Determine the [X, Y] coordinate at the center of the cell enclosing the given text.  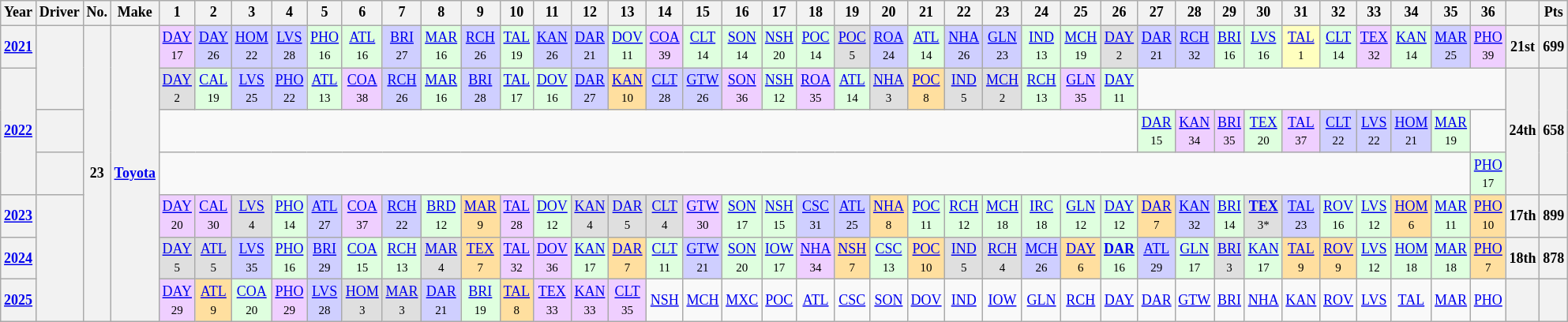
POC [778, 301]
DAR [1156, 301]
30 [1263, 13]
2024 [19, 258]
TAL23 [1301, 216]
COA38 [362, 89]
5 [325, 13]
Driver [59, 13]
PHO22 [289, 89]
DAR16 [1120, 258]
GLN35 [1081, 89]
DAY6 [1081, 258]
PHO39 [1487, 47]
MAR18 [1451, 258]
NHA3 [889, 89]
ROV16 [1339, 216]
CSC31 [816, 216]
13 [628, 13]
KAN [1301, 301]
MAR [1451, 301]
RCH [1081, 301]
NHA34 [816, 258]
TAL37 [1301, 131]
GLN12 [1081, 216]
8 [441, 13]
6 [362, 13]
SON [889, 301]
36 [1487, 13]
11 [552, 13]
ATL25 [853, 216]
LVS4 [251, 216]
BRI3 [1230, 258]
NHA8 [889, 216]
MCH19 [1081, 47]
TEX3* [1263, 216]
BRI [1230, 301]
LVS22 [1374, 131]
SON17 [742, 216]
TAL1 [1301, 47]
BRI19 [481, 301]
28 [1195, 13]
ATL16 [362, 47]
MXC [742, 301]
No. [96, 13]
29 [1230, 13]
HOM3 [362, 301]
ATL13 [325, 89]
BRD12 [441, 216]
POC11 [926, 216]
18 [816, 13]
IND [964, 301]
PHO14 [289, 216]
15 [703, 13]
32 [1339, 13]
DOV [926, 301]
ROV9 [1339, 258]
GTW21 [703, 258]
DAY11 [1120, 89]
CSC13 [889, 258]
DAY [1120, 301]
10 [516, 13]
SON14 [742, 47]
MAR11 [1451, 216]
GTW [1195, 301]
TEX33 [552, 301]
3 [251, 13]
21st [1522, 47]
MAR9 [481, 216]
899 [1554, 216]
POC10 [926, 258]
SON36 [742, 89]
PHO 17 [1487, 174]
COA39 [665, 47]
CSC [853, 301]
IND13 [1041, 47]
MCH2 [1003, 89]
Make [134, 13]
TEX32 [1374, 47]
20 [889, 13]
21 [926, 13]
2023 [19, 216]
TAL19 [516, 47]
DAY20 [177, 216]
CLT4 [665, 216]
DAY5 [177, 258]
Year [19, 13]
CAL30 [213, 216]
658 [1554, 131]
17 [778, 13]
31 [1301, 13]
TEX20 [1263, 131]
TAL32 [516, 258]
KAN26 [552, 47]
GLN [1041, 301]
ATL5 [213, 258]
COA15 [362, 258]
LVS [1374, 301]
35 [1451, 13]
CLT35 [628, 301]
ROV [1339, 301]
BRI16 [1230, 47]
GTW30 [703, 216]
KAN34 [1195, 131]
Pts [1554, 13]
DOV16 [552, 89]
GLN17 [1195, 258]
17th [1522, 216]
ROA24 [889, 47]
DAY12 [1120, 216]
34 [1412, 13]
ATL27 [325, 216]
BRI28 [481, 89]
IOW17 [778, 258]
DAY26 [213, 47]
NSH12 [778, 89]
1 [177, 13]
ATL [816, 301]
2021 [19, 47]
22 [964, 13]
TEX7 [481, 258]
CLT22 [1339, 131]
19 [853, 13]
RCH12 [964, 216]
MCH [703, 301]
HOM22 [251, 47]
18th [1522, 258]
POC5 [853, 47]
KAN32 [1195, 216]
PHO [1487, 301]
24 [1041, 13]
NHA [1263, 301]
DAY17 [177, 47]
KAN10 [628, 89]
PHO7 [1487, 258]
COA20 [251, 301]
DAR15 [1156, 131]
33 [1374, 13]
ATL9 [213, 301]
MCH26 [1041, 258]
2025 [19, 301]
RCH4 [1003, 258]
14 [665, 13]
DAR5 [628, 216]
HOM21 [1412, 131]
RCH22 [402, 216]
MAR3 [402, 301]
CLT11 [665, 258]
TAL28 [516, 216]
12 [590, 13]
GLN23 [1003, 47]
BRI27 [402, 47]
IRC18 [1041, 216]
4 [289, 13]
16 [742, 13]
GTW26 [703, 89]
699 [1554, 47]
NSH20 [778, 47]
NSH15 [778, 216]
LVS35 [251, 258]
2 [213, 13]
DOV12 [552, 216]
24th [1522, 131]
Toyota [134, 174]
27 [1156, 13]
POC14 [816, 47]
2022 [19, 131]
CAL19 [213, 89]
MCH18 [1003, 216]
KAN33 [590, 301]
NSH [665, 301]
ATL29 [1156, 258]
TAL9 [1301, 258]
TAL8 [516, 301]
CLT28 [665, 89]
DOV36 [552, 258]
TAL17 [516, 89]
BRI35 [1230, 131]
NHA26 [964, 47]
HOM18 [1412, 258]
MAR 19 [1451, 131]
PHO29 [289, 301]
NSH7 [853, 258]
9 [481, 13]
TAL [1412, 301]
RCH32 [1195, 47]
LVS25 [251, 89]
KAN14 [1412, 47]
7 [402, 13]
IOW [1003, 301]
SON20 [742, 258]
MAR25 [1451, 47]
BRI14 [1230, 216]
KAN4 [590, 216]
LVS16 [1263, 47]
25 [1081, 13]
DAY29 [177, 301]
ROA35 [816, 89]
DOV11 [628, 47]
COA37 [362, 216]
MAR4 [441, 258]
PHO10 [1487, 216]
HOM6 [1412, 216]
BRI29 [325, 258]
878 [1554, 258]
26 [1120, 13]
DAR27 [590, 89]
POC8 [926, 89]
